Locate the cell with the specified text and output its (x, y) center coordinate. 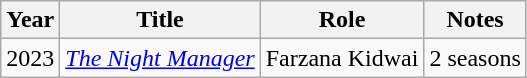
The Night Manager (160, 58)
Farzana Kidwai (342, 58)
Role (342, 20)
Notes (475, 20)
Title (160, 20)
2023 (30, 58)
Year (30, 20)
2 seasons (475, 58)
